Return the [x, y] coordinate for the center point of the cell that contains the specified text.  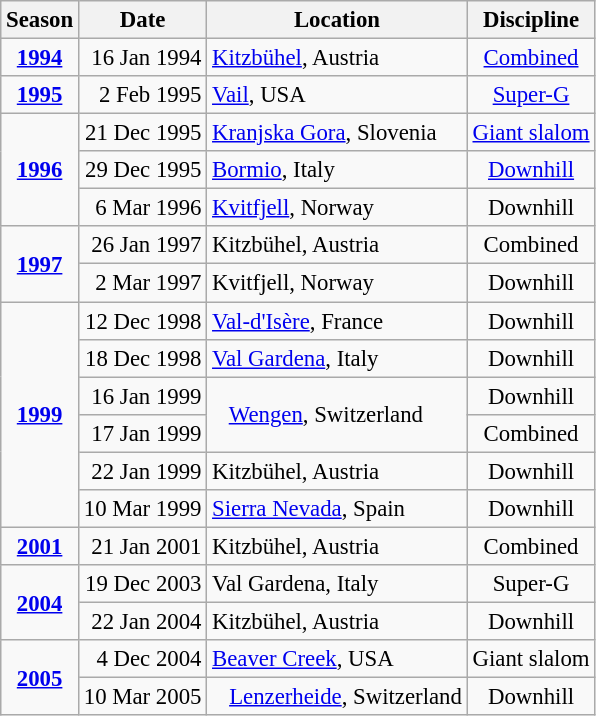
21 Jan 2001 [142, 546]
1999 [40, 415]
2004 [40, 602]
2 Mar 1997 [142, 283]
18 Dec 1998 [142, 358]
1994 [40, 58]
Vail, USA [337, 95]
Discipline [531, 20]
Sierra Nevada, Spain [337, 509]
4 Dec 2004 [142, 659]
16 Jan 1999 [142, 396]
Date [142, 20]
12 Dec 1998 [142, 321]
17 Jan 1999 [142, 433]
2001 [40, 546]
2005 [40, 678]
Lenzerheide, Switzerland [337, 697]
Wengen, Switzerland [337, 414]
26 Jan 1997 [142, 245]
Bormio, Italy [337, 170]
22 Jan 2004 [142, 621]
1995 [40, 95]
Season [40, 20]
1997 [40, 264]
Val-d'Isère, France [337, 321]
Location [337, 20]
16 Jan 1994 [142, 58]
22 Jan 1999 [142, 471]
Kranjska Gora, Slovenia [337, 133]
10 Mar 2005 [142, 697]
10 Mar 1999 [142, 509]
6 Mar 1996 [142, 208]
Beaver Creek, USA [337, 659]
19 Dec 2003 [142, 584]
29 Dec 1995 [142, 170]
2 Feb 1995 [142, 95]
21 Dec 1995 [142, 133]
1996 [40, 170]
